Return [X, Y] of the center of cell containing provided text 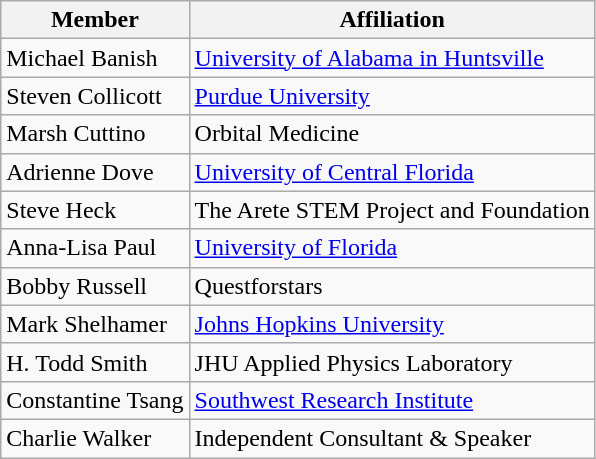
Affiliation [392, 20]
Steve Heck [95, 210]
Mark Shelhamer [95, 324]
Constantine Tsang [95, 400]
Southwest Research Institute [392, 400]
Charlie Walker [95, 438]
Questforstars [392, 286]
Orbital Medicine [392, 134]
Adrienne Dove [95, 172]
Bobby Russell [95, 286]
University of Alabama in Huntsville [392, 58]
Independent Consultant & Speaker [392, 438]
Purdue University [392, 96]
Anna-Lisa Paul [95, 248]
H. Todd Smith [95, 362]
Steven Collicott [95, 96]
JHU Applied Physics Laboratory [392, 362]
The Arete STEM Project and Foundation [392, 210]
Johns Hopkins University [392, 324]
Marsh Cuttino [95, 134]
Michael Banish [95, 58]
University of Central Florida [392, 172]
University of Florida [392, 248]
Member [95, 20]
